Scan for the cell matching the given text and deliver its [x, y] coordinate at center. 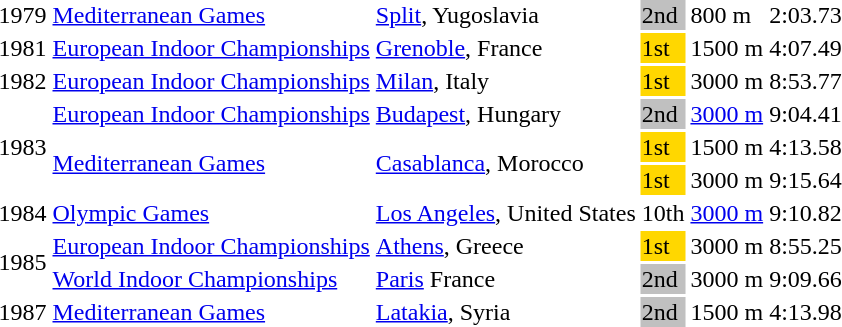
World Indoor Championships [211, 279]
Budapest, Hungary [506, 114]
Olympic Games [211, 213]
Milan, Italy [506, 81]
Athens, Greece [506, 246]
Split, Yugoslavia [506, 15]
10th [663, 213]
Grenoble, France [506, 48]
Los Angeles, United States [506, 213]
Casablanca, Morocco [506, 164]
800 m [727, 15]
Latakia, Syria [506, 312]
Paris France [506, 279]
